Detect which cell encompasses the target text, then output its (x, y) center coordinate. 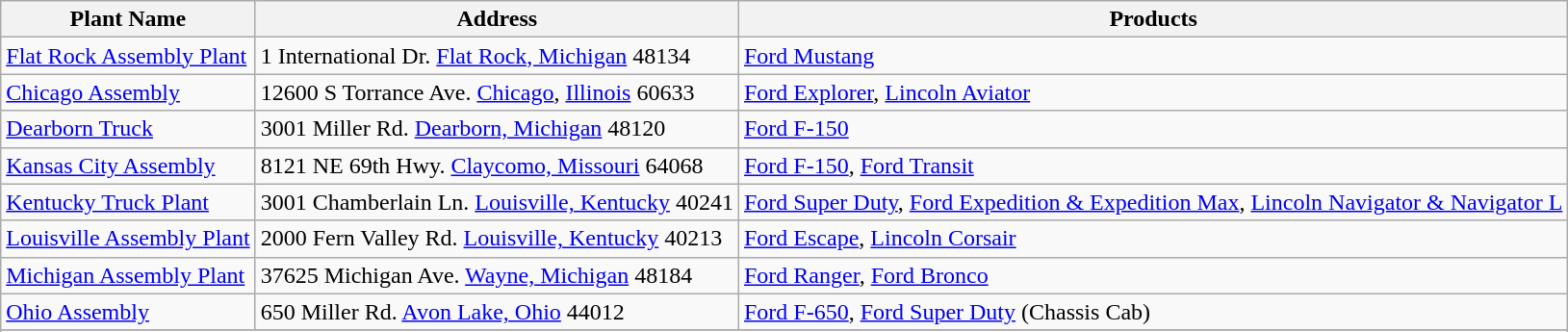
Flat Rock Assembly Plant (128, 56)
Plant Name (128, 19)
Ford Explorer, Lincoln Aviator (1153, 92)
Ford Escape, Lincoln Corsair (1153, 239)
Ford F-150, Ford Transit (1153, 166)
Ford Mustang (1153, 56)
Kentucky Truck Plant (128, 202)
Ford Super Duty, Ford Expedition & Expedition Max, Lincoln Navigator & Navigator L (1153, 202)
2000 Fern Valley Rd. Louisville, Kentucky 40213 (497, 239)
Ford F-150 (1153, 129)
Address (497, 19)
Dearborn Truck (128, 129)
650 Miller Rd. Avon Lake, Ohio 44012 (497, 312)
Chicago Assembly (128, 92)
1 International Dr. Flat Rock, Michigan 48134 (497, 56)
12600 S Torrance Ave. Chicago, Illinois 60633 (497, 92)
Ford F-650, Ford Super Duty (Chassis Cab) (1153, 312)
Michigan Assembly Plant (128, 275)
Products (1153, 19)
3001 Chamberlain Ln. Louisville, Kentucky 40241 (497, 202)
3001 Miller Rd. Dearborn, Michigan 48120 (497, 129)
Ford Ranger, Ford Bronco (1153, 275)
Ohio Assembly (128, 312)
Kansas City Assembly (128, 166)
Louisville Assembly Plant (128, 239)
8121 NE 69th Hwy. Claycomo, Missouri 64068 (497, 166)
37625 Michigan Ave. Wayne, Michigan 48184 (497, 275)
